For the text-containing cell, return its midpoint in (x, y) coordinate format. 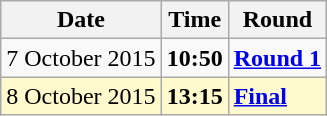
13:15 (194, 96)
7 October 2015 (81, 58)
8 October 2015 (81, 96)
Final (277, 96)
Round (277, 20)
Date (81, 20)
Time (194, 20)
Round 1 (277, 58)
10:50 (194, 58)
